Extract the (X, Y) coordinate from the center of the cell holding the provided text.  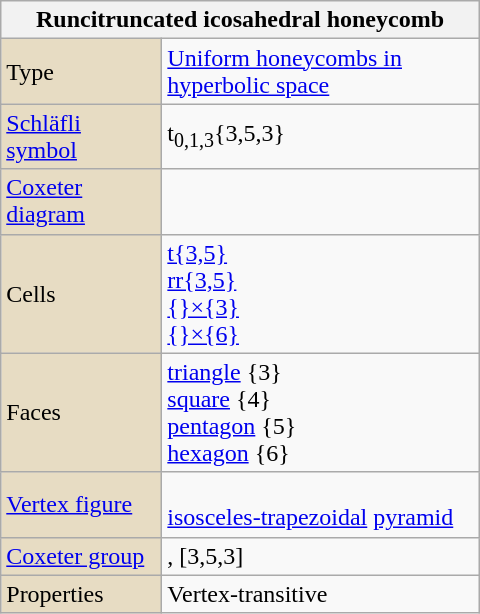
Coxeter group (82, 556)
Faces (82, 412)
Vertex figure (82, 504)
Properties (82, 594)
Vertex-transitive (320, 594)
isosceles-trapezoidal pyramid (320, 504)
t{3,5} rr{3,5} {}×{3} {}×{6} (320, 294)
Cells (82, 294)
Uniform honeycombs in hyperbolic space (320, 72)
, [3,5,3] (320, 556)
Type (82, 72)
Coxeter diagram (82, 202)
t0,1,3{3,5,3} (320, 136)
triangle {3}square {4}pentagon {5}hexagon {6} (320, 412)
Runcitruncated icosahedral honeycomb (240, 20)
Schläfli symbol (82, 136)
